Identify which cell holds the provided text, then report its [X, Y] central coordinate. 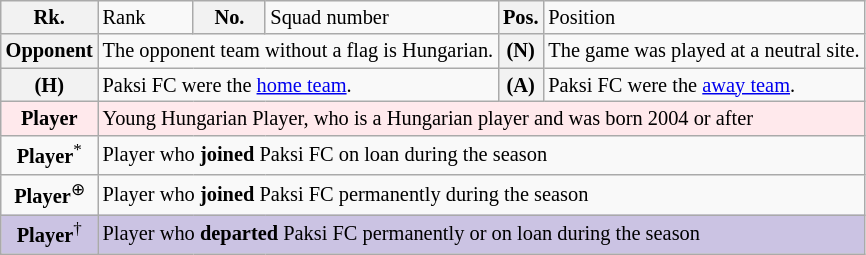
Player† [50, 234]
Player* [50, 154]
(A) [520, 85]
No. [229, 17]
Paksi FC were the home team. [298, 85]
Opponent [50, 51]
Player who departed Paksi FC permanently or on loan during the season [482, 234]
Player⊕ [50, 194]
Player [50, 118]
The game was played at a neutral site. [704, 51]
Squad number [382, 17]
Rank [146, 17]
(N) [520, 51]
Young Hungarian Player, who is a Hungarian player and was born 2004 or after [482, 118]
Player who joined Paksi FC on loan during the season [482, 154]
Position [704, 17]
Player who joined Paksi FC permanently during the season [482, 194]
Pos. [520, 17]
(H) [50, 85]
Paksi FC were the away team. [704, 85]
Rk. [50, 17]
The opponent team without a flag is Hungarian. [298, 51]
